Determine the (x, y) coordinate at the center of the cell enclosing the given text.  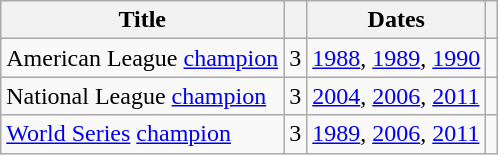
National League champion (142, 96)
Dates (396, 20)
1988, 1989, 1990 (396, 58)
1989, 2006, 2011 (396, 134)
Title (142, 20)
World Series champion (142, 134)
2004, 2006, 2011 (396, 96)
American League champion (142, 58)
